From the cell containing the given text, extract its center point as (X, Y) coordinate. 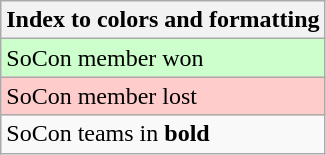
SoCon member lost (163, 96)
SoCon member won (163, 58)
SoCon teams in bold (163, 134)
Index to colors and formatting (163, 20)
